Detect which cell encompasses the target text, then output its (x, y) center coordinate. 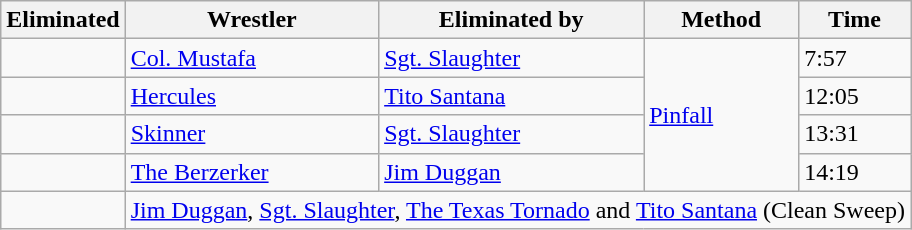
Method (722, 20)
Eliminated (63, 20)
7:57 (855, 58)
14:19 (855, 172)
12:05 (855, 96)
Eliminated by (512, 20)
Hercules (252, 96)
Jim Duggan (512, 172)
Skinner (252, 134)
13:31 (855, 134)
Wrestler (252, 20)
Time (855, 20)
Tito Santana (512, 96)
Col. Mustafa (252, 58)
Jim Duggan, Sgt. Slaughter, The Texas Tornado and Tito Santana (Clean Sweep) (518, 210)
The Berzerker (252, 172)
Pinfall (722, 115)
